For the text-containing cell, return its midpoint in [x, y] coordinate format. 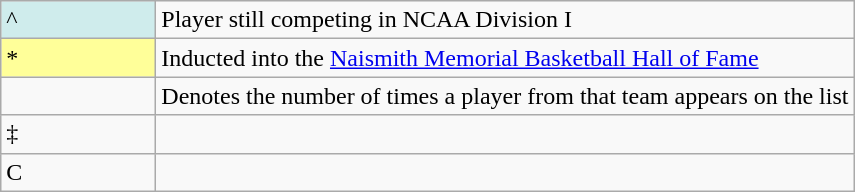
Player still competing in NCAA Division I [505, 20]
* [78, 58]
C [78, 172]
^ [78, 20]
‡ [78, 134]
Inducted into the Naismith Memorial Basketball Hall of Fame [505, 58]
Denotes the number of times a player from that team appears on the list [505, 96]
